Return (X, Y) of the center of cell containing provided text 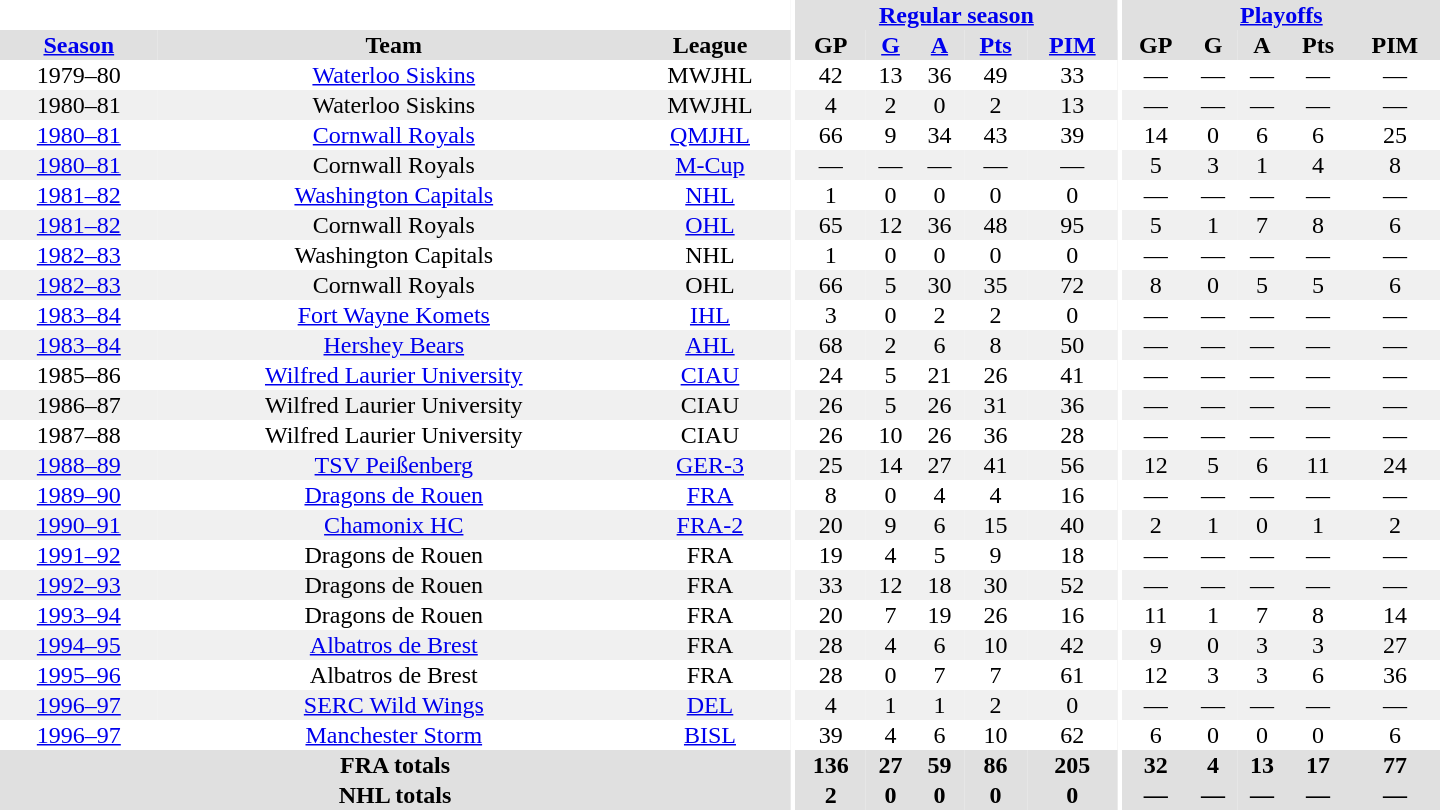
34 (940, 135)
1992–93 (79, 585)
61 (1072, 675)
50 (1072, 345)
1994–95 (79, 645)
1993–94 (79, 615)
BISL (710, 735)
43 (996, 135)
Season (79, 45)
15 (996, 525)
72 (1072, 285)
65 (830, 225)
49 (996, 75)
48 (996, 225)
Playoffs (1282, 15)
59 (940, 765)
Team (394, 45)
77 (1395, 765)
QMJHL (710, 135)
35 (996, 285)
62 (1072, 735)
40 (1072, 525)
TSV Peißenberg (394, 465)
AHL (710, 345)
IHL (710, 315)
M-Cup (710, 165)
1987–88 (79, 435)
1985–86 (79, 375)
Fort Wayne Komets (394, 315)
Chamonix HC (394, 525)
1989–90 (79, 495)
1990–91 (79, 525)
32 (1156, 765)
31 (996, 405)
SERC Wild Wings (394, 705)
Regular season (956, 15)
205 (1072, 765)
NHL totals (395, 795)
1979–80 (79, 75)
56 (1072, 465)
21 (940, 375)
Manchester Storm (394, 735)
86 (996, 765)
FRA totals (395, 765)
68 (830, 345)
DEL (710, 705)
1995–96 (79, 675)
1986–87 (79, 405)
FRA-2 (710, 525)
Hershey Bears (394, 345)
17 (1318, 765)
1988–89 (79, 465)
95 (1072, 225)
52 (1072, 585)
League (710, 45)
1991–92 (79, 555)
GER-3 (710, 465)
136 (830, 765)
